Return [x, y] of the center of cell containing provided text 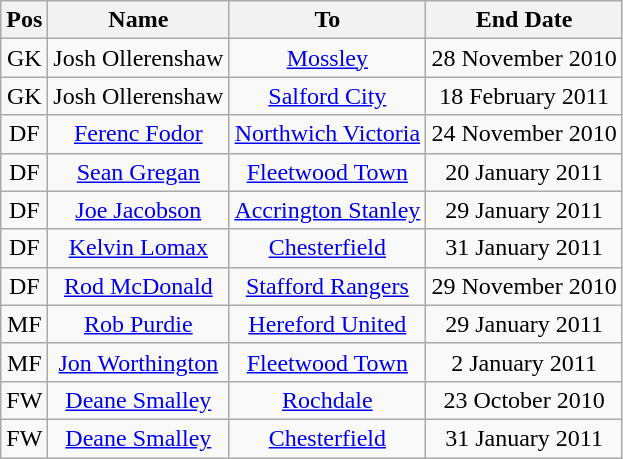
28 November 2010 [524, 58]
Northwich Victoria [328, 134]
To [328, 20]
18 February 2011 [524, 96]
Kelvin Lomax [138, 248]
20 January 2011 [524, 172]
24 November 2010 [524, 134]
29 November 2010 [524, 286]
Sean Gregan [138, 172]
Salford City [328, 96]
Ferenc Fodor [138, 134]
Name [138, 20]
2 January 2011 [524, 362]
Mossley [328, 58]
23 October 2010 [524, 400]
Pos [24, 20]
Hereford United [328, 324]
Stafford Rangers [328, 286]
Accrington Stanley [328, 210]
End Date [524, 20]
Rochdale [328, 400]
Rod McDonald [138, 286]
Jon Worthington [138, 362]
Joe Jacobson [138, 210]
Rob Purdie [138, 324]
